Capture the cell that displays the provided text and extract its [X, Y] central coordinate. 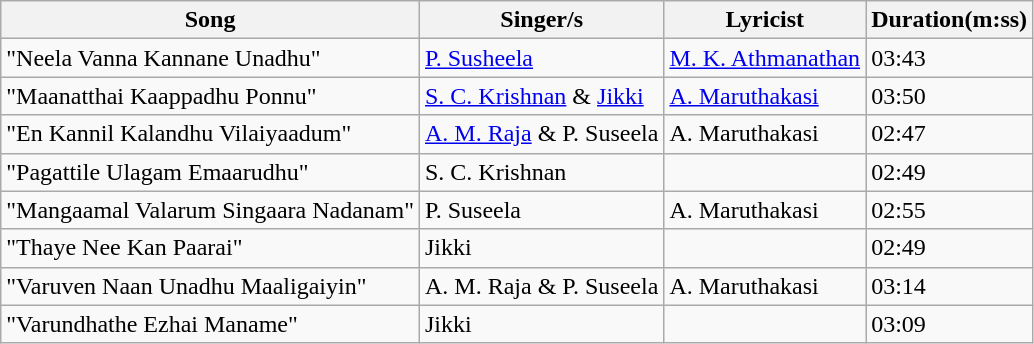
03:09 [950, 324]
"Thaye Nee Kan Paarai" [210, 248]
"Maanatthai Kaappadhu Ponnu" [210, 96]
M. K. Athmanathan [765, 58]
"Mangaamal Valarum Singaara Nadanam" [210, 210]
02:47 [950, 134]
"En Kannil Kalandhu Vilaiyaadum" [210, 134]
Lyricist [765, 20]
"Neela Vanna Kannane Unadhu" [210, 58]
"Varundhathe Ezhai Maname" [210, 324]
02:55 [950, 210]
S. C. Krishnan [541, 172]
Song [210, 20]
03:14 [950, 286]
P. Suseela [541, 210]
"Varuven Naan Unadhu Maaligaiyin" [210, 286]
S. C. Krishnan & Jikki [541, 96]
P. Susheela [541, 58]
"Pagattile Ulagam Emaarudhu" [210, 172]
03:50 [950, 96]
Duration(m:ss) [950, 20]
03:43 [950, 58]
Singer/s [541, 20]
